Search for the cell housing the specified text and yield its (x, y) center coordinate. 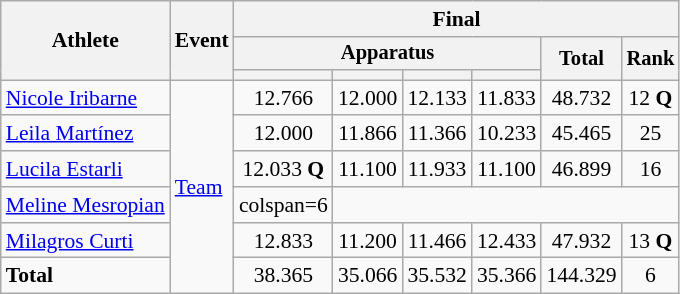
11.933 (436, 169)
11.833 (506, 98)
12.033 Q (284, 169)
11.866 (368, 134)
Meline Mesropian (86, 205)
Team (202, 187)
35.532 (436, 276)
Apparatus (388, 54)
12 Q (651, 98)
144.329 (581, 276)
11.466 (436, 241)
12.133 (436, 98)
Milagros Curti (86, 241)
35.066 (368, 276)
35.366 (506, 276)
Leila Martínez (86, 134)
11.366 (436, 134)
10.233 (506, 134)
Nicole Iribarne (86, 98)
6 (651, 276)
Athlete (86, 40)
48.732 (581, 98)
38.365 (284, 276)
46.899 (581, 169)
13 Q (651, 241)
Rank (651, 58)
Lucila Estarli (86, 169)
16 (651, 169)
12.766 (284, 98)
Event (202, 40)
25 (651, 134)
12.833 (284, 241)
45.465 (581, 134)
12.433 (506, 241)
Final (456, 19)
colspan=6 (284, 205)
11.200 (368, 241)
47.932 (581, 241)
